Search for the cell housing the specified text and yield its (X, Y) center coordinate. 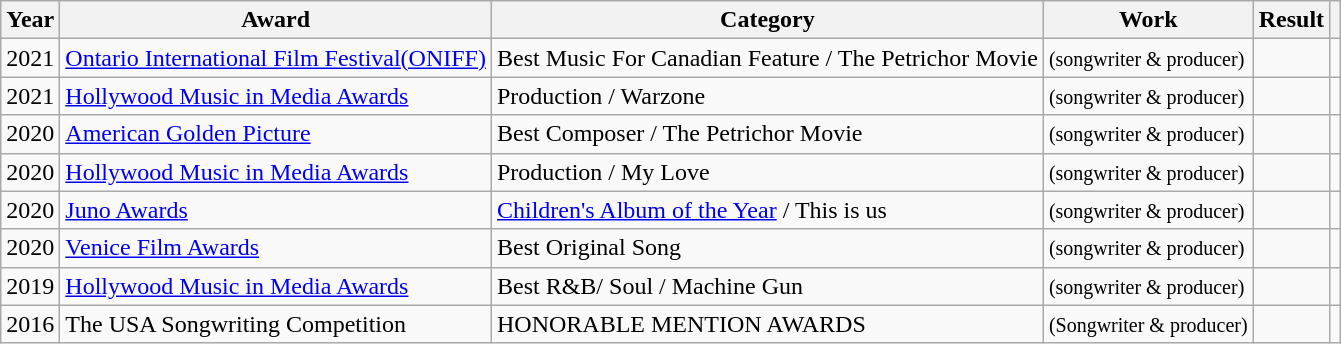
Best Original Song (767, 248)
Best Composer / The Petrichor Movie (767, 134)
2019 (30, 286)
Result (1291, 20)
Category (767, 20)
Juno Awards (276, 210)
Production / My Love (767, 172)
Ontario International Film Festival(ONIFF) (276, 58)
Award (276, 20)
American Golden Picture (276, 134)
Year (30, 20)
Best R&B/ Soul / Machine Gun (767, 286)
2016 (30, 324)
(Songwriter & producer) (1148, 324)
Production / Warzone (767, 96)
The USA Songwriting Competition (276, 324)
Children's Album of the Year / This is us (767, 210)
HONORABLE MENTION AWARDS (767, 324)
Work (1148, 20)
Best Music For Canadian Feature / The Petrichor Movie (767, 58)
Venice Film Awards (276, 248)
